From the cell containing the given text, extract its center point as [x, y] coordinate. 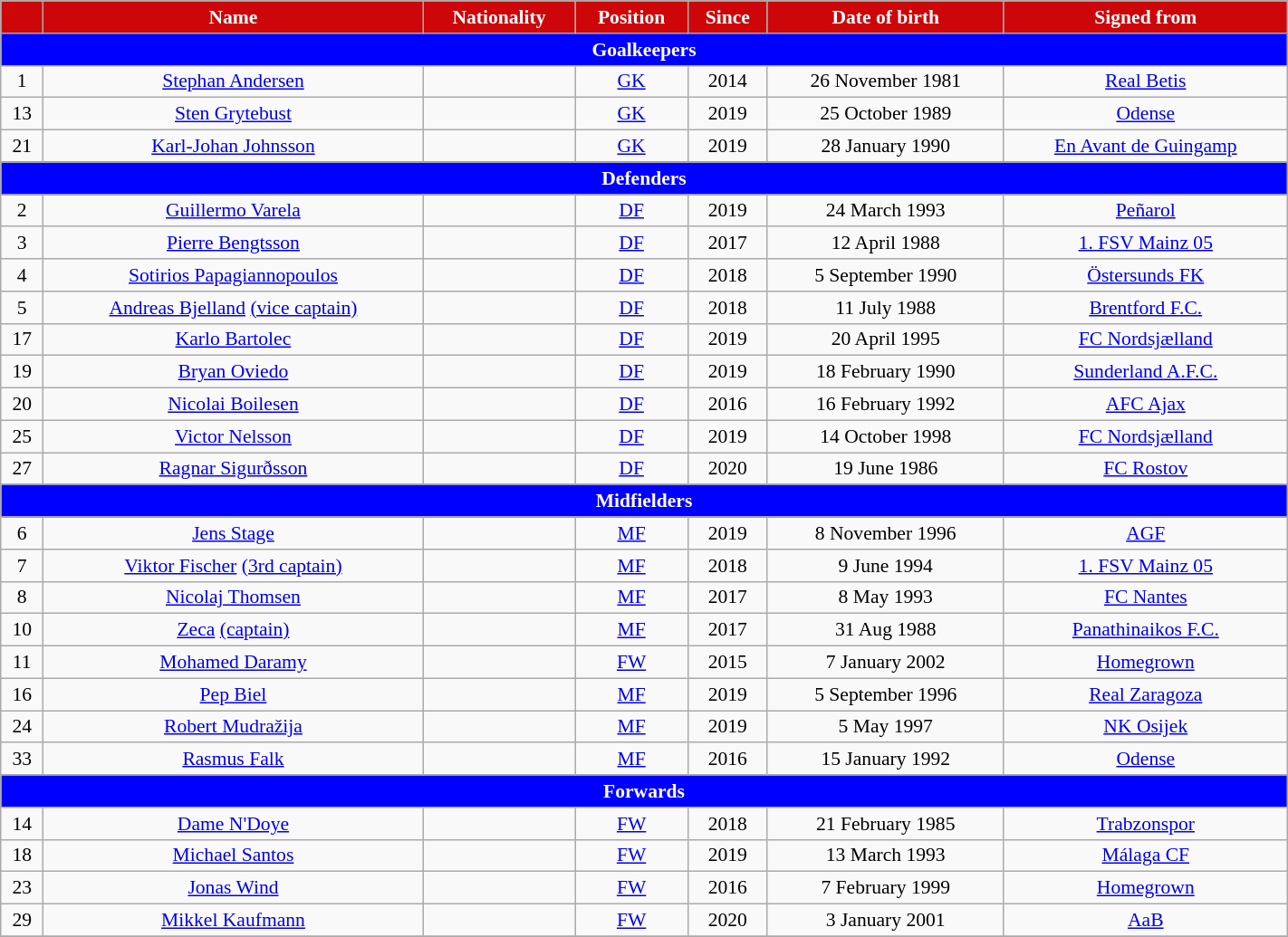
31 Aug 1988 [886, 630]
1 [22, 81]
Málaga CF [1145, 856]
Mikkel Kaufmann [234, 921]
Zeca (captain) [234, 630]
Michael Santos [234, 856]
Defenders [644, 178]
Rasmus Falk [234, 760]
Guillermo Varela [234, 211]
11 [22, 663]
AGF [1145, 533]
13 March 1993 [886, 856]
FC Nantes [1145, 598]
24 [22, 727]
33 [22, 760]
FC Rostov [1145, 469]
Pierre Bengtsson [234, 244]
9 June 1994 [886, 566]
5 September 1990 [886, 275]
Viktor Fischer (3rd captain) [234, 566]
Pep Biel [234, 694]
Trabzonspor [1145, 824]
Ragnar Sigurðsson [234, 469]
Nicolai Boilesen [234, 405]
AFC Ajax [1145, 405]
Stephan Andersen [234, 81]
7 [22, 566]
Sunderland A.F.C. [1145, 372]
21 [22, 147]
27 [22, 469]
4 [22, 275]
Jens Stage [234, 533]
21 February 1985 [886, 824]
Goalkeepers [644, 50]
15 January 1992 [886, 760]
Nicolaj Thomsen [234, 598]
12 April 1988 [886, 244]
6 [22, 533]
Sten Grytebust [234, 114]
16 February 1992 [886, 405]
NK Osijek [1145, 727]
Date of birth [886, 17]
Signed from [1145, 17]
Robert Mudražija [234, 727]
18 February 1990 [886, 372]
11 July 1988 [886, 308]
25 October 1989 [886, 114]
13 [22, 114]
Panathinaikos F.C. [1145, 630]
Östersunds FK [1145, 275]
8 [22, 598]
19 June 1986 [886, 469]
Victor Nelsson [234, 436]
7 January 2002 [886, 663]
Real Zaragoza [1145, 694]
Midfielders [644, 502]
14 [22, 824]
29 [22, 921]
20 April 1995 [886, 339]
14 October 1998 [886, 436]
7 February 1999 [886, 888]
2015 [728, 663]
Karlo Bartolec [234, 339]
24 March 1993 [886, 211]
Real Betis [1145, 81]
Brentford F.C. [1145, 308]
17 [22, 339]
5 May 1997 [886, 727]
Position [632, 17]
3 [22, 244]
Andreas Bjelland (vice captain) [234, 308]
Karl-Johan Johnsson [234, 147]
2014 [728, 81]
16 [22, 694]
8 May 1993 [886, 598]
10 [22, 630]
18 [22, 856]
8 November 1996 [886, 533]
Name [234, 17]
3 January 2001 [886, 921]
Sotirios Papagiannopoulos [234, 275]
Jonas Wind [234, 888]
Dame N'Doye [234, 824]
20 [22, 405]
25 [22, 436]
En Avant de Guingamp [1145, 147]
26 November 1981 [886, 81]
28 January 1990 [886, 147]
Peñarol [1145, 211]
Nationality [498, 17]
AaB [1145, 921]
5 [22, 308]
5 September 1996 [886, 694]
Mohamed Daramy [234, 663]
Bryan Oviedo [234, 372]
23 [22, 888]
Since [728, 17]
2 [22, 211]
19 [22, 372]
Forwards [644, 791]
